For the text-containing cell, return its midpoint in (X, Y) coordinate format. 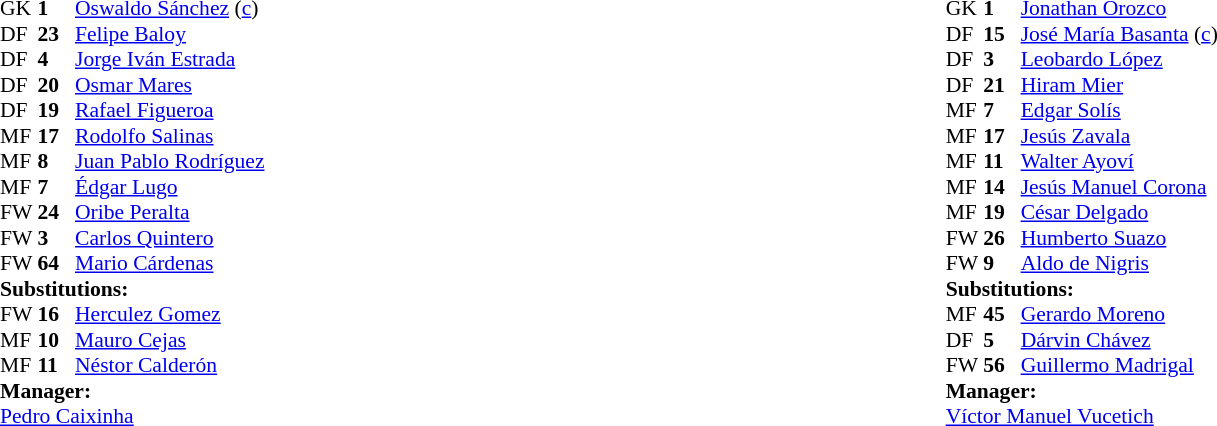
26 (1002, 238)
24 (57, 213)
20 (57, 85)
Substitutions: (132, 289)
16 (57, 315)
Herculez Gomez (170, 315)
21 (1002, 85)
Carlos Quintero (170, 238)
56 (1002, 365)
Manager: (132, 391)
Felipe Baloy (170, 34)
Mario Cárdenas (170, 263)
10 (57, 340)
Rafael Figueroa (170, 111)
23 (57, 34)
Rodolfo Salinas (170, 136)
Édgar Lugo (170, 187)
45 (1002, 315)
Oribe Peralta (170, 213)
14 (1002, 187)
Juan Pablo Rodríguez (170, 161)
9 (1002, 263)
64 (57, 263)
15 (1002, 34)
Jorge Iván Estrada (170, 59)
8 (57, 161)
Osmar Mares (170, 85)
Mauro Cejas (170, 340)
4 (57, 59)
5 (1002, 340)
Néstor Calderón (170, 365)
